Detect which cell encompasses the target text, then output its [x, y] center coordinate. 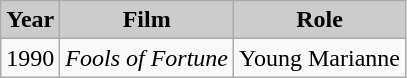
Young Marianne [320, 58]
Role [320, 20]
Year [30, 20]
Film [147, 20]
1990 [30, 58]
Fools of Fortune [147, 58]
